Detect which cell encompasses the target text, then output its [X, Y] center coordinate. 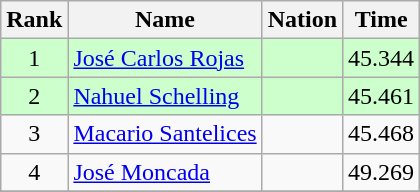
Rank [34, 20]
2 [34, 96]
3 [34, 134]
45.468 [382, 134]
Nahuel Schelling [165, 96]
José Carlos Rojas [165, 58]
Name [165, 20]
José Moncada [165, 172]
1 [34, 58]
45.344 [382, 58]
49.269 [382, 172]
Macario Santelices [165, 134]
4 [34, 172]
Time [382, 20]
Nation [302, 20]
45.461 [382, 96]
